Find where the given text appears and provide that cell's center as [X, Y] coordinate. 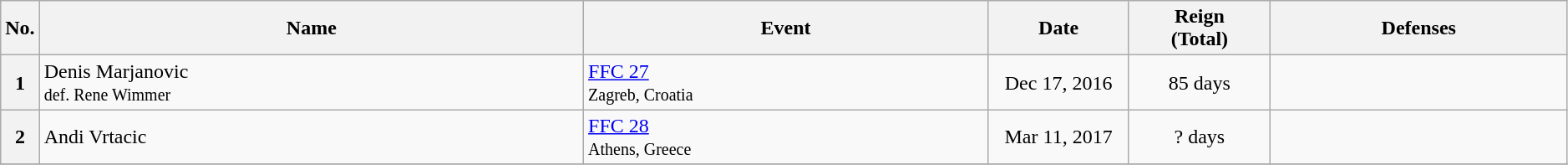
No. [20, 28]
85 days [1200, 82]
FFC 27Zagreb, Croatia [786, 82]
Date [1059, 28]
FFC 28Athens, Greece [786, 137]
2 [20, 137]
Mar 11, 2017 [1059, 137]
Reign(Total) [1200, 28]
1 [20, 82]
? days [1200, 137]
Andi Vrtacic [311, 137]
Event [786, 28]
Denis Marjanovicdef. Rene Wimmer [311, 82]
Defenses [1418, 28]
Name [311, 28]
Dec 17, 2016 [1059, 82]
